Provide the (x, y) coordinate of the cell's center where the given text is located.  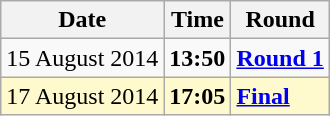
17:05 (198, 96)
17 August 2014 (82, 96)
Round (280, 20)
15 August 2014 (82, 58)
Final (280, 96)
Time (198, 20)
Round 1 (280, 58)
Date (82, 20)
13:50 (198, 58)
